Determine the [X, Y] coordinate at the center of the cell enclosing the given text.  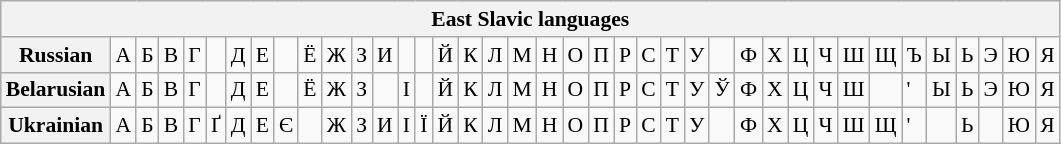
Ї [424, 126]
Ґ [216, 126]
Russian [56, 55]
Belarusian [56, 90]
Ў [722, 90]
Ukrainian [56, 126]
Ъ [914, 55]
Є [286, 126]
East Slavic languages [530, 19]
